Search for the cell housing the specified text and yield its (X, Y) center coordinate. 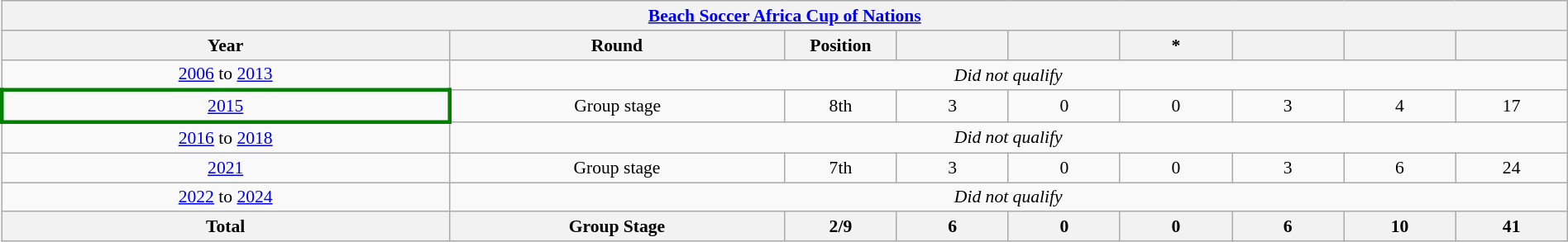
41 (1512, 227)
Position (840, 45)
2/9 (840, 227)
17 (1512, 107)
* (1176, 45)
8th (840, 107)
2016 to 2018 (225, 137)
Round (617, 45)
2021 (225, 168)
7th (840, 168)
Group Stage (617, 227)
10 (1399, 227)
4 (1399, 107)
2022 to 2024 (225, 197)
Beach Soccer Africa Cup of Nations (784, 16)
Year (225, 45)
Total (225, 227)
24 (1512, 168)
2006 to 2013 (225, 74)
2015 (225, 107)
